From the cell containing the given text, extract its center point as (X, Y) coordinate. 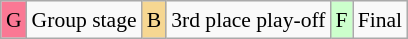
Group stage (84, 20)
B (154, 20)
3rd place play-off (248, 20)
F (341, 20)
G (14, 20)
Final (380, 20)
